Provide the [x, y] coordinate of the cell's center where the given text is located.  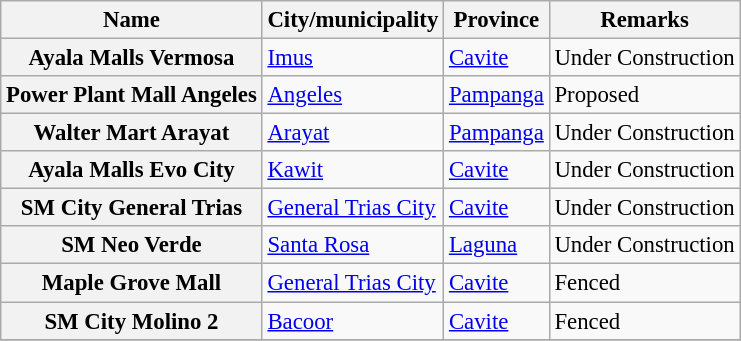
SM City Molino 2 [132, 321]
Walter Mart Arayat [132, 133]
Remarks [644, 20]
Power Plant Mall Angeles [132, 95]
Kawit [352, 170]
Laguna [496, 245]
Province [496, 20]
Santa Rosa [352, 245]
Maple Grove Mall [132, 283]
Name [132, 20]
Ayala Malls Evo City [132, 170]
Bacoor [352, 321]
Angeles [352, 95]
Imus [352, 58]
SM Neo Verde [132, 245]
Ayala Malls Vermosa [132, 58]
Proposed [644, 95]
SM City General Trias [132, 208]
Arayat [352, 133]
City/municipality [352, 20]
